Extract the [X, Y] coordinate from the center of the cell holding the provided text.  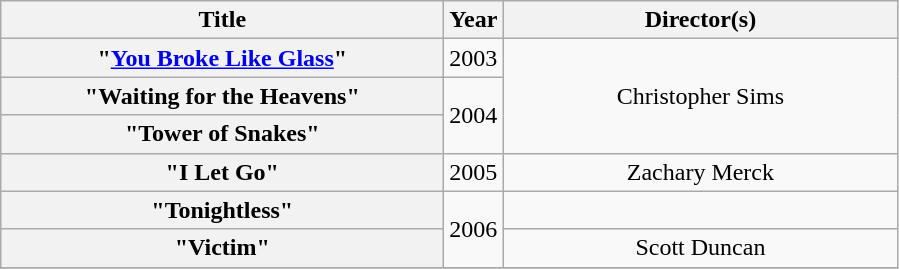
Scott Duncan [700, 248]
Director(s) [700, 20]
2006 [474, 229]
Christopher Sims [700, 96]
Year [474, 20]
"Tower of Snakes" [222, 134]
Zachary Merck [700, 172]
"Victim" [222, 248]
"You Broke Like Glass" [222, 58]
"Tonightless" [222, 210]
2004 [474, 115]
"I Let Go" [222, 172]
2005 [474, 172]
"Waiting for the Heavens" [222, 96]
Title [222, 20]
2003 [474, 58]
